Return (X, Y) of the center of cell containing provided text 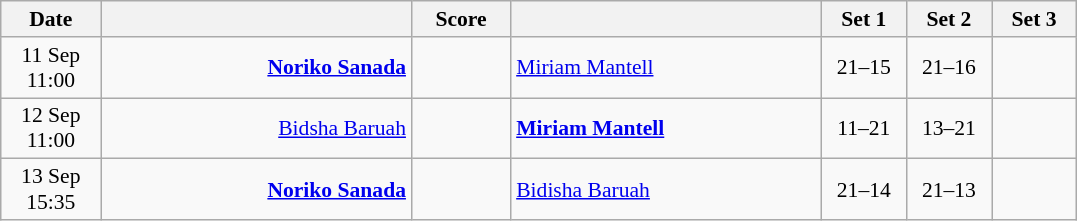
Set 2 (948, 19)
Set 1 (864, 19)
21–15 (864, 68)
11 Sep11:00 (51, 68)
13–21 (948, 128)
11–21 (864, 128)
13 Sep15:35 (51, 190)
21–14 (864, 190)
Bidisha Baruah (666, 190)
12 Sep11:00 (51, 128)
Score (461, 19)
21–16 (948, 68)
Set 3 (1034, 19)
Date (51, 19)
21–13 (948, 190)
Bidsha Baruah (256, 128)
